Identify which cell holds the provided text, then report its [X, Y] central coordinate. 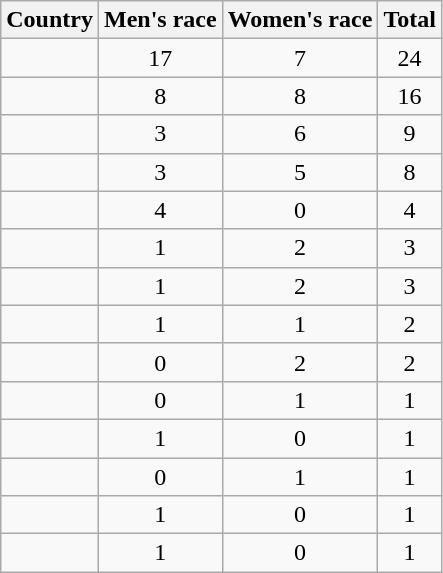
16 [410, 96]
Men's race [160, 20]
17 [160, 58]
Women's race [300, 20]
6 [300, 134]
Country [50, 20]
7 [300, 58]
9 [410, 134]
5 [300, 172]
24 [410, 58]
Total [410, 20]
